Provide the [x, y] coordinate of the cell's center where the given text is located.  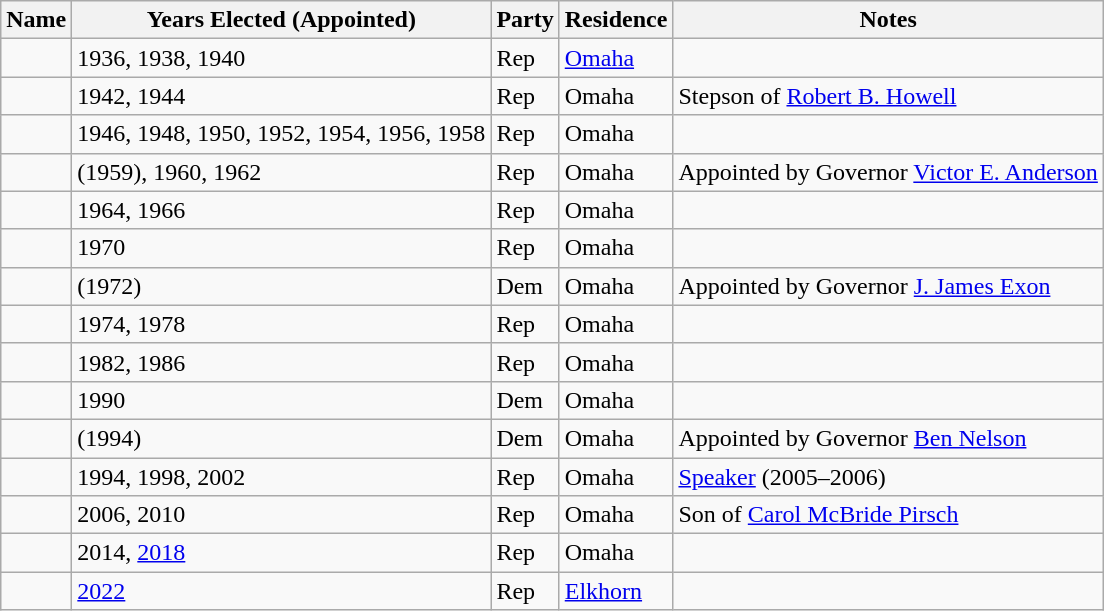
Years Elected (Appointed) [282, 20]
2014, 2018 [282, 553]
(1959), 1960, 1962 [282, 172]
1994, 1998, 2002 [282, 477]
1936, 1938, 1940 [282, 58]
Appointed by Governor Ben Nelson [888, 438]
2006, 2010 [282, 515]
(1972) [282, 286]
Notes [888, 20]
1942, 1944 [282, 96]
1964, 1966 [282, 210]
1990 [282, 400]
Name [36, 20]
Speaker (2005–2006) [888, 477]
Party [525, 20]
2022 [282, 591]
Stepson of Robert B. Howell [888, 96]
1974, 1978 [282, 324]
Son of Carol McBride Pirsch [888, 515]
1970 [282, 248]
Residence [616, 20]
Appointed by Governor J. James Exon [888, 286]
Elkhorn [616, 591]
1946, 1948, 1950, 1952, 1954, 1956, 1958 [282, 134]
Appointed by Governor Victor E. Anderson [888, 172]
(1994) [282, 438]
1982, 1986 [282, 362]
